Identify which cell holds the provided text, then report its (x, y) central coordinate. 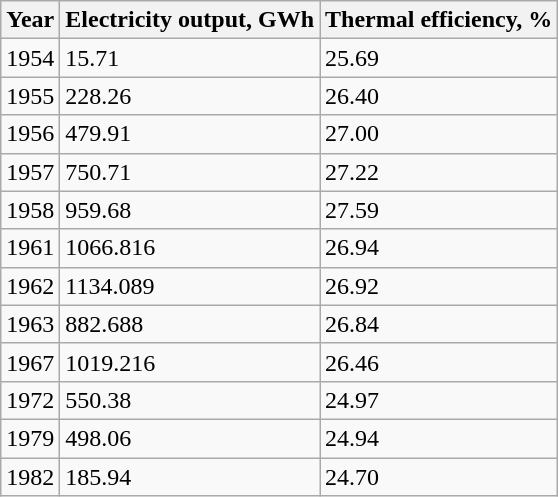
Electricity output, GWh (190, 20)
1967 (30, 362)
26.84 (439, 324)
26.92 (439, 286)
Thermal efficiency, % (439, 20)
1957 (30, 172)
24.94 (439, 438)
1958 (30, 210)
25.69 (439, 58)
1963 (30, 324)
1979 (30, 438)
1982 (30, 477)
1961 (30, 248)
Year (30, 20)
959.68 (190, 210)
27.22 (439, 172)
1972 (30, 400)
882.688 (190, 324)
1956 (30, 134)
26.40 (439, 96)
1134.089 (190, 286)
228.26 (190, 96)
24.70 (439, 477)
550.38 (190, 400)
479.91 (190, 134)
1066.816 (190, 248)
1962 (30, 286)
185.94 (190, 477)
1954 (30, 58)
24.97 (439, 400)
750.71 (190, 172)
27.59 (439, 210)
1019.216 (190, 362)
27.00 (439, 134)
1955 (30, 96)
26.46 (439, 362)
26.94 (439, 248)
498.06 (190, 438)
15.71 (190, 58)
